Capture the cell that displays the provided text and extract its [X, Y] central coordinate. 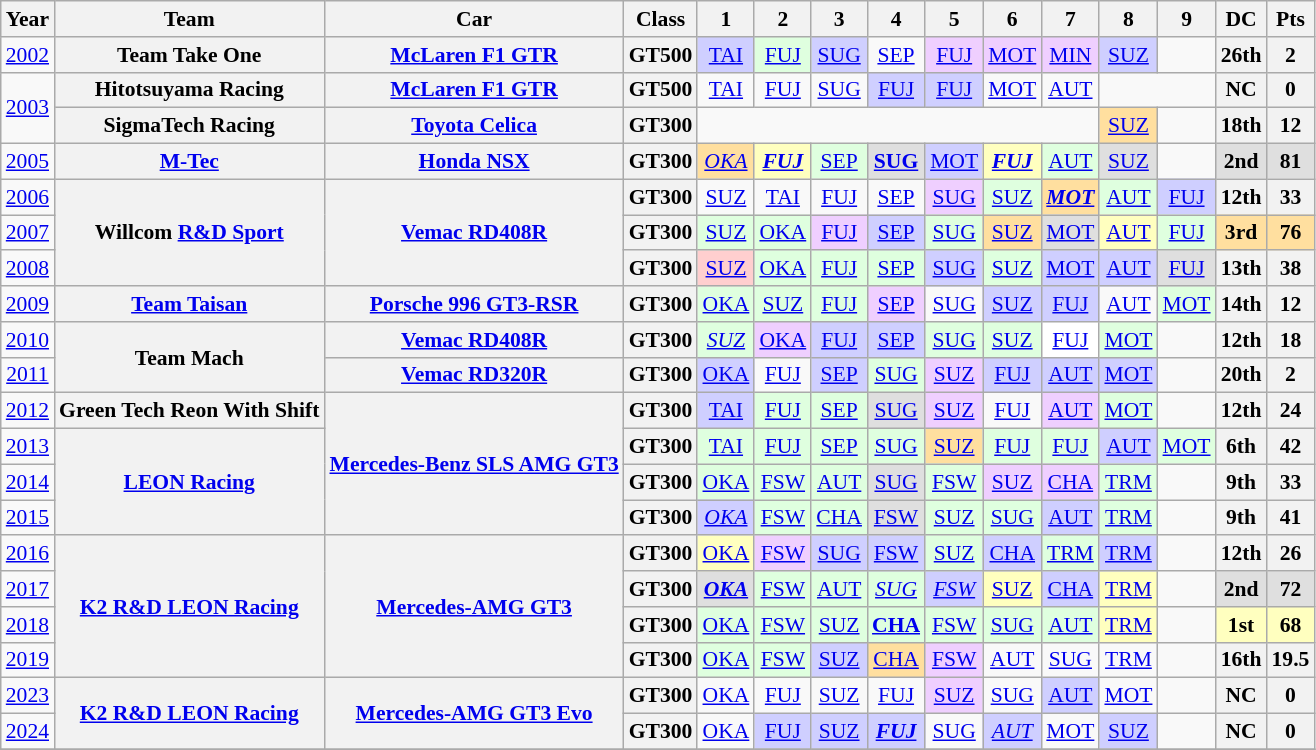
3 [839, 19]
Willcom R&D Sport [189, 232]
DC [1242, 19]
72 [1291, 589]
2006 [28, 197]
2003 [28, 108]
2017 [28, 589]
2005 [28, 162]
13th [1242, 269]
MIN [1070, 55]
Porsche 996 GT3-RSR [474, 304]
6th [1242, 447]
1 [726, 19]
Mercedes-Benz SLS AMG GT3 [474, 464]
2009 [28, 304]
Green Tech Reon With Shift [189, 411]
26 [1291, 554]
8 [1128, 19]
Car [474, 19]
2024 [28, 732]
LEON Racing [189, 482]
1st [1242, 625]
Mercedes-AMG GT3 [474, 607]
76 [1291, 233]
M-Tec [189, 162]
Team Mach [189, 358]
2015 [28, 518]
81 [1291, 162]
2002 [28, 55]
2007 [28, 233]
20th [1242, 375]
5 [954, 19]
Team Take One [189, 55]
Team [189, 19]
16th [1242, 660]
18th [1242, 126]
3rd [1242, 233]
Hitotsuyama Racing [189, 90]
19.5 [1291, 660]
18 [1291, 340]
Pts [1291, 19]
2012 [28, 411]
4 [896, 19]
Toyota Celica [474, 126]
68 [1291, 625]
Vemac RD320R [474, 375]
2019 [28, 660]
2013 [28, 447]
14th [1242, 304]
2016 [28, 554]
2014 [28, 482]
42 [1291, 447]
Class [661, 19]
Team Taisan [189, 304]
9 [1187, 19]
2010 [28, 340]
6 [1012, 19]
38 [1291, 269]
SigmaTech Racing [189, 126]
7 [1070, 19]
24 [1291, 411]
2011 [28, 375]
Honda NSX [474, 162]
2023 [28, 696]
Year [28, 19]
41 [1291, 518]
Mercedes-AMG GT3 Evo [474, 714]
2008 [28, 269]
2018 [28, 625]
26th [1242, 55]
